Detect which cell encompasses the target text, then output its (x, y) center coordinate. 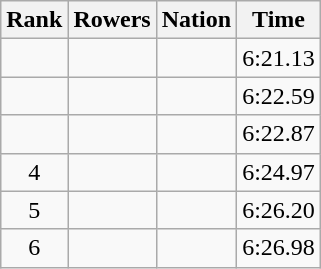
6 (34, 248)
5 (34, 210)
4 (34, 172)
6:26.20 (279, 210)
Time (279, 20)
6:26.98 (279, 248)
6:22.87 (279, 134)
6:21.13 (279, 58)
6:24.97 (279, 172)
Rank (34, 20)
Rowers (112, 20)
6:22.59 (279, 96)
Nation (196, 20)
